Pinpoint the cell where the given text exists, returning its [X, Y] midpoint coordinate. 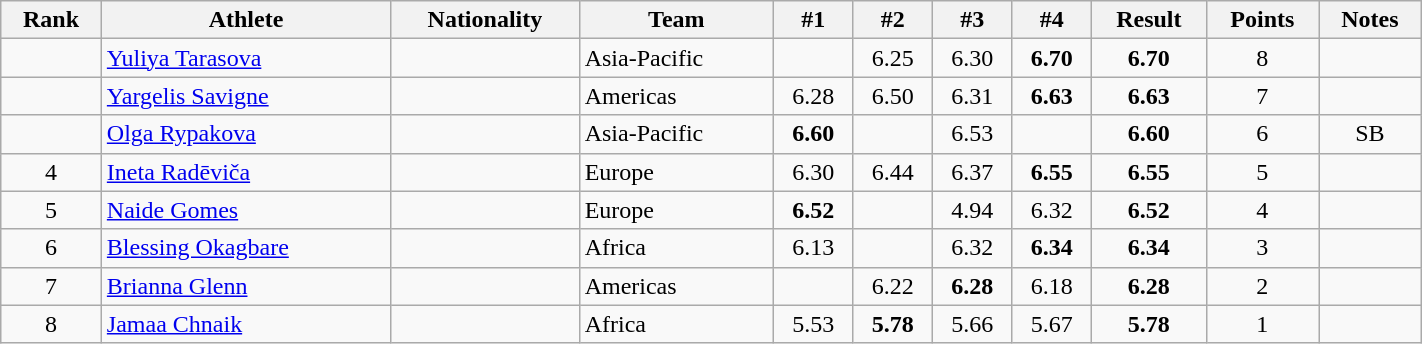
4.94 [973, 210]
Athlete [246, 20]
Result [1150, 20]
Yuliya Tarasova [246, 58]
Naide Gomes [246, 210]
5.67 [1052, 324]
Yargelis Savigne [246, 96]
#3 [973, 20]
6.13 [813, 248]
Ineta Radēviča [246, 172]
Points [1262, 20]
2 [1262, 286]
Blessing Okagbare [246, 248]
6.22 [893, 286]
6.37 [973, 172]
Notes [1370, 20]
SB [1370, 134]
5.66 [973, 324]
6.53 [973, 134]
6.50 [893, 96]
Nationality [485, 20]
6.25 [893, 58]
6.31 [973, 96]
1 [1262, 324]
Rank [52, 20]
6.44 [893, 172]
Jamaa Chnaik [246, 324]
#4 [1052, 20]
Olga Rypakova [246, 134]
Team [676, 20]
3 [1262, 248]
Brianna Glenn [246, 286]
#2 [893, 20]
6.18 [1052, 286]
#1 [813, 20]
5.53 [813, 324]
